Return (X, Y) of the center of cell containing provided text 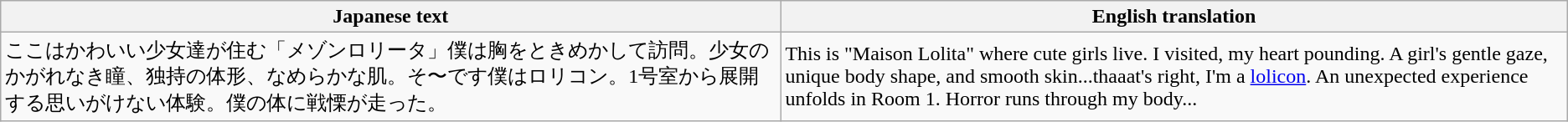
English translation (1174, 17)
ここはかわいい少女達が住む「メゾンロリータ」僕は胸をときめかして訪問。少女のかがれなき瞳、独持の体形、なめらかな肌。そ〜です僕はロリコン。1号室から展開する思いがけない体験。僕の体に戦慄が走った。 (390, 77)
Japanese text (390, 17)
